Locate the cell with the specified text and output its [x, y] center coordinate. 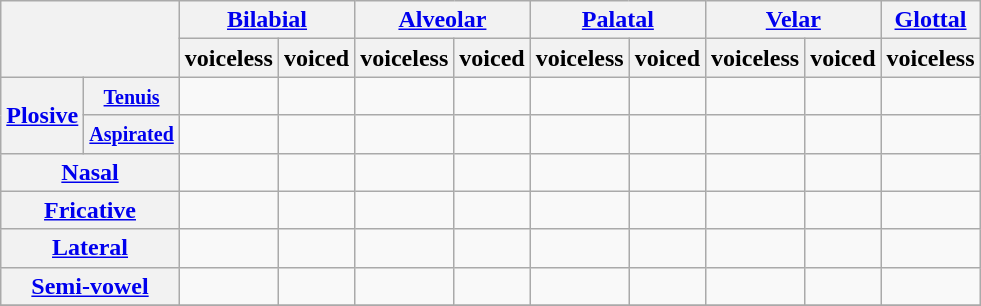
Semi-vowel [90, 286]
Lateral [90, 248]
Plosive [42, 115]
Glottal [930, 20]
Aspirated [132, 134]
Fricative [90, 210]
Palatal [618, 20]
Velar [794, 20]
Tenuis [132, 96]
Nasal [90, 172]
Alveolar [442, 20]
Bilabial [266, 20]
